Locate the cell with the specified text and output its [X, Y] center coordinate. 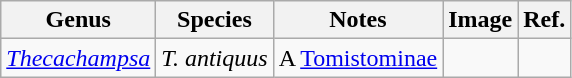
Ref. [544, 20]
Notes [358, 20]
Thecachampsa [78, 58]
Image [480, 20]
A Tomistominae [358, 58]
Genus [78, 20]
Species [214, 20]
T. antiquus [214, 58]
